Output the [X, Y] coordinate of the center of the cell containing the given text.  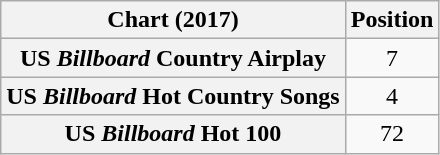
Position [392, 20]
US Billboard Hot 100 [173, 134]
7 [392, 58]
Chart (2017) [173, 20]
US Billboard Hot Country Songs [173, 96]
US Billboard Country Airplay [173, 58]
72 [392, 134]
4 [392, 96]
